Find where the given text appears and provide that cell's center as [X, Y] coordinate. 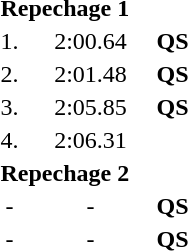
2:06.31 [90, 140]
2:01.48 [90, 74]
2:05.85 [90, 107]
2:00.64 [90, 41]
- [90, 206]
